Locate the cell with the specified text and output its (X, Y) center coordinate. 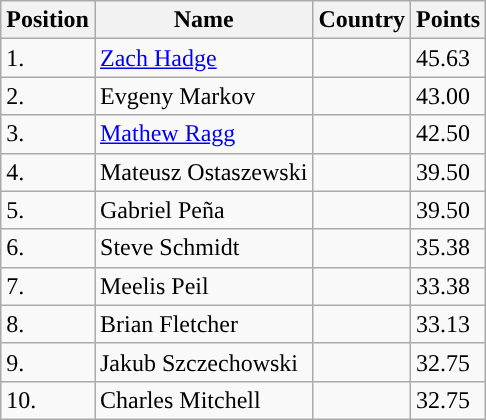
Points (448, 20)
Gabriel Peña (203, 210)
9. (48, 362)
Mathew Ragg (203, 134)
35.38 (448, 248)
Name (203, 20)
4. (48, 172)
5. (48, 210)
33.13 (448, 324)
7. (48, 286)
45.63 (448, 58)
33.38 (448, 286)
Steve Schmidt (203, 248)
8. (48, 324)
1. (48, 58)
6. (48, 248)
Meelis Peil (203, 286)
42.50 (448, 134)
2. (48, 96)
Jakub Szczechowski (203, 362)
Brian Fletcher (203, 324)
Charles Mitchell (203, 400)
Country (362, 20)
Position (48, 20)
Zach Hadge (203, 58)
10. (48, 400)
Mateusz Ostaszewski (203, 172)
3. (48, 134)
43.00 (448, 96)
Evgeny Markov (203, 96)
